Identify which cell holds the provided text, then report its (X, Y) central coordinate. 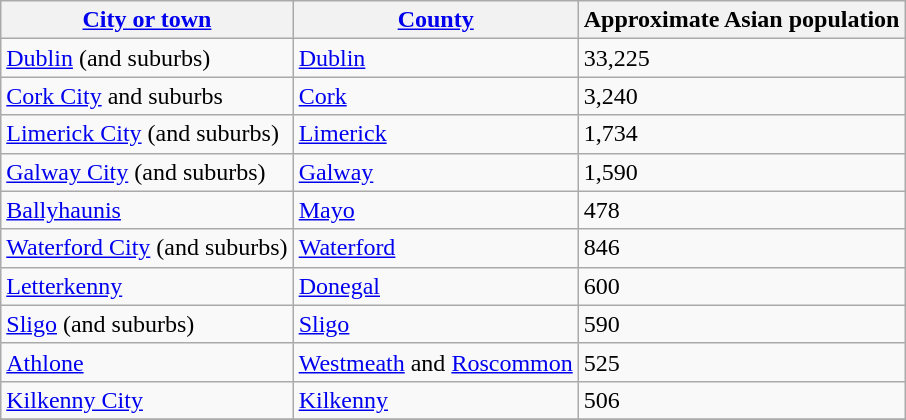
Kilkenny City (147, 400)
Cork (436, 96)
33,225 (742, 58)
Letterkenny (147, 286)
County (436, 20)
Athlone (147, 362)
3,240 (742, 96)
525 (742, 362)
Cork City and suburbs (147, 96)
Waterford (436, 248)
600 (742, 286)
478 (742, 210)
846 (742, 248)
Donegal (436, 286)
Sligo (and suburbs) (147, 324)
506 (742, 400)
Galway (436, 172)
Ballyhaunis (147, 210)
Dublin (436, 58)
Waterford City (and suburbs) (147, 248)
Westmeath and Roscommon (436, 362)
Galway City (and suburbs) (147, 172)
Limerick City (and suburbs) (147, 134)
Limerick (436, 134)
City or town (147, 20)
Kilkenny (436, 400)
1,590 (742, 172)
Mayo (436, 210)
Approximate Asian population (742, 20)
Sligo (436, 324)
Dublin (and suburbs) (147, 58)
590 (742, 324)
1,734 (742, 134)
